Output the (x, y) coordinate of the center of the cell containing the given text.  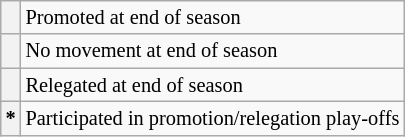
* (11, 118)
No movement at end of season (213, 51)
Relegated at end of season (213, 85)
Promoted at end of season (213, 17)
Participated in promotion/relegation play-offs (213, 118)
